Determine the [X, Y] coordinate at the center of the cell enclosing the given text.  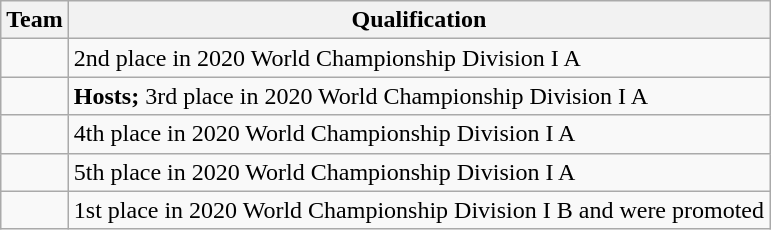
Hosts; 3rd place in 2020 World Championship Division I A [418, 96]
5th place in 2020 World Championship Division I A [418, 172]
1st place in 2020 World Championship Division I B and were promoted [418, 210]
4th place in 2020 World Championship Division I A [418, 134]
Team [35, 20]
2nd place in 2020 World Championship Division I A [418, 58]
Qualification [418, 20]
